Detect which cell encompasses the target text, then output its (x, y) center coordinate. 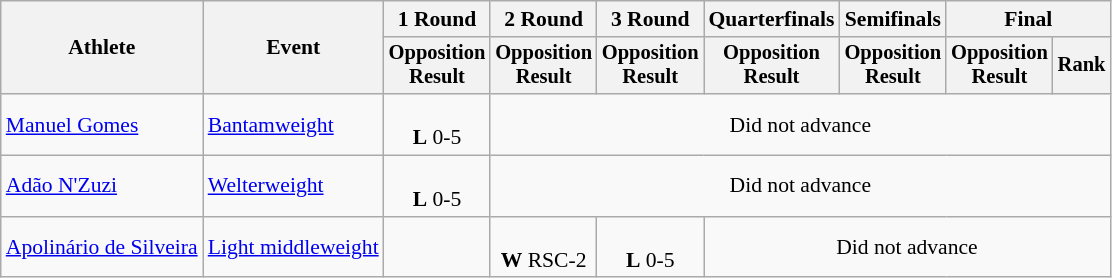
Welterweight (294, 186)
Event (294, 48)
Quarterfinals (772, 19)
3 Round (650, 19)
Bantamweight (294, 124)
Manuel Gomes (102, 124)
Final (1028, 19)
Rank (1082, 66)
Athlete (102, 48)
1 Round (438, 19)
Light middleweight (294, 248)
Apolinário de Silveira (102, 248)
W RSC-2 (544, 248)
Semifinals (894, 19)
2 Round (544, 19)
Adão N'Zuzi (102, 186)
